Provide the [X, Y] coordinate of the cell's center where the given text is located.  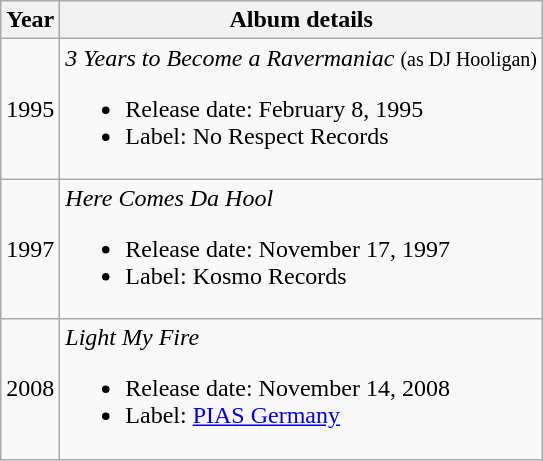
Year [30, 20]
1995 [30, 109]
1997 [30, 249]
3 Years to Become a Ravermaniac (as DJ Hooligan)Release date: February 8, 1995Label: No Respect Records [302, 109]
Here Comes Da HoolRelease date: November 17, 1997Label: Kosmo Records [302, 249]
2008 [30, 389]
Light My FireRelease date: November 14, 2008Label: PIAS Germany [302, 389]
Album details [302, 20]
